Return the (x, y) coordinate for the center point of the cell that contains the specified text.  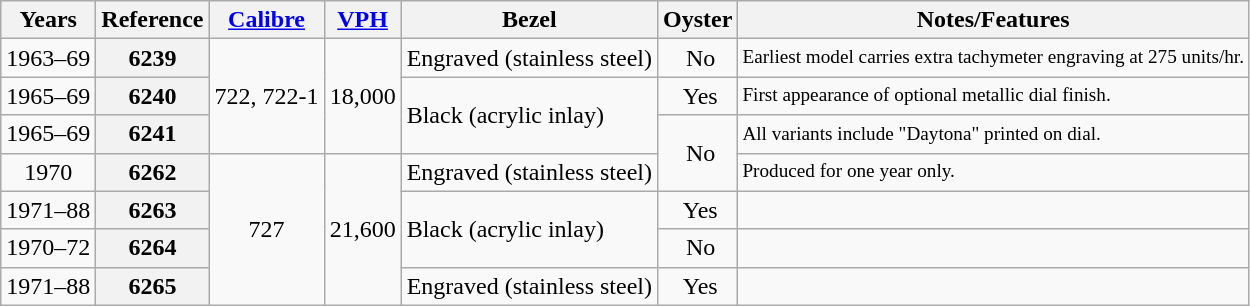
1963–69 (48, 58)
Produced for one year only. (994, 172)
Bezel (529, 20)
Oyster (697, 20)
21,600 (362, 229)
First appearance of optional metallic dial finish. (994, 96)
727 (266, 229)
Reference (152, 20)
Years (48, 20)
18,000 (362, 96)
Calibre (266, 20)
6241 (152, 134)
All variants include "Daytona" printed on dial. (994, 134)
1970–72 (48, 248)
Earliest model carries extra tachymeter engraving at 275 units/hr. (994, 58)
VPH (362, 20)
6240 (152, 96)
722, 722-1 (266, 96)
6262 (152, 172)
6239 (152, 58)
6265 (152, 286)
1970 (48, 172)
Notes/Features (994, 20)
6264 (152, 248)
6263 (152, 210)
